From the cell containing the given text, extract its center point as [X, Y] coordinate. 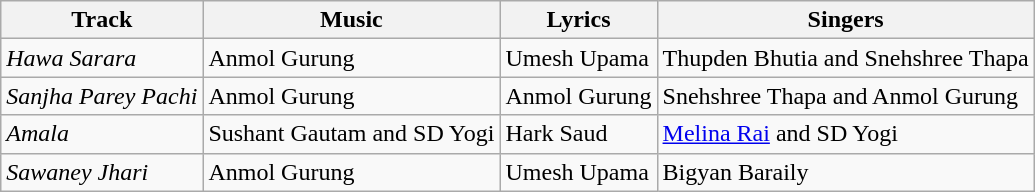
Melina Rai and SD Yogi [846, 134]
Music [352, 20]
Hark Saud [578, 134]
Sawaney Jhari [102, 172]
Lyrics [578, 20]
Amala [102, 134]
Singers [846, 20]
Snehshree Thapa and Anmol Gurung [846, 96]
Bigyan Baraily [846, 172]
Sanjha Parey Pachi [102, 96]
Track [102, 20]
Hawa Sarara [102, 58]
Sushant Gautam and SD Yogi [352, 134]
Thupden Bhutia and Snehshree Thapa [846, 58]
